Scan for the cell matching the given text and deliver its (X, Y) coordinate at center. 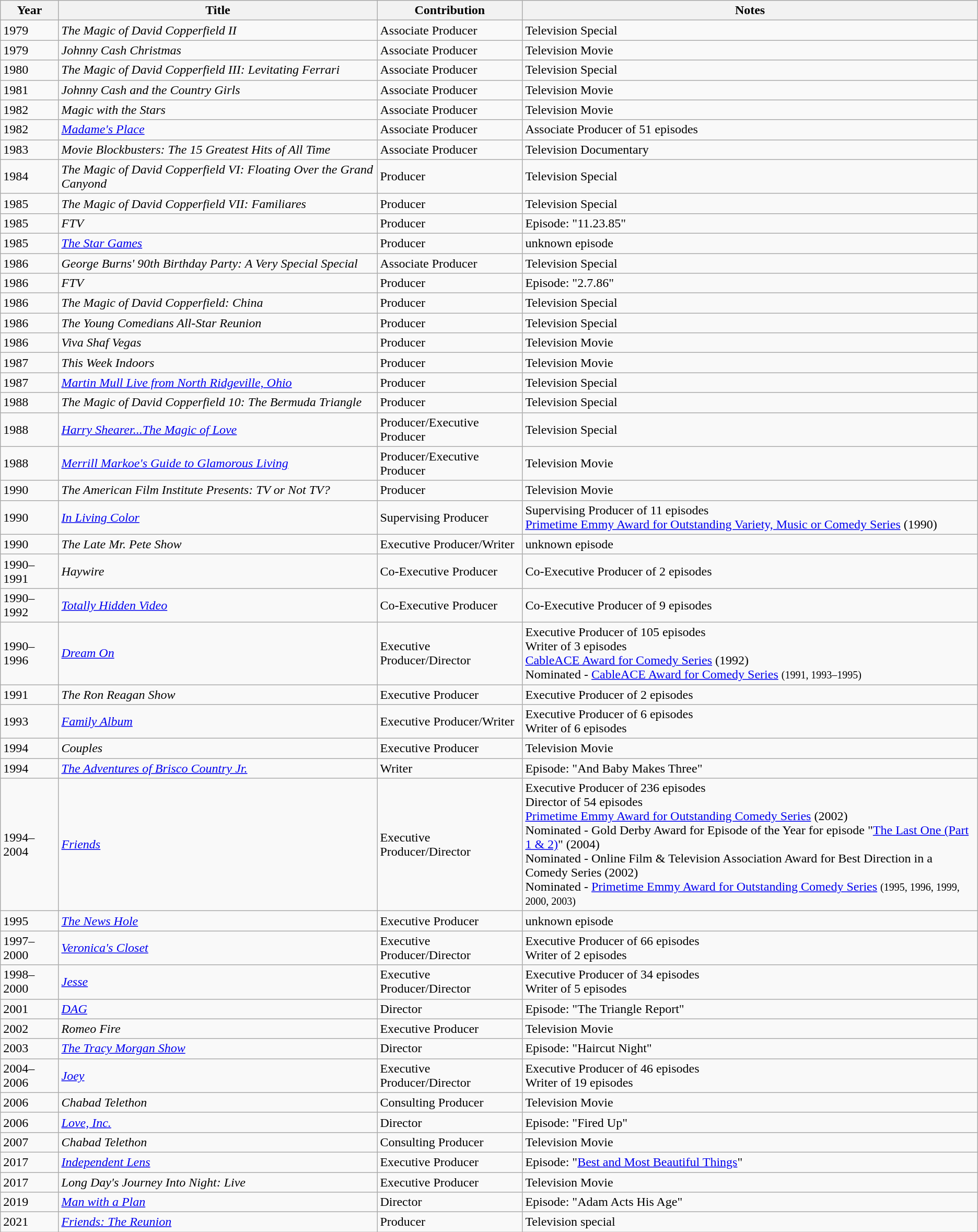
Movie Blockbusters: The 15 Greatest Hits of All Time (218, 149)
Supervising Producer (450, 517)
2002 (29, 1029)
The Magic of David Copperfield VII: Familiares (218, 203)
2019 (29, 1202)
Friends (218, 845)
Family Album (218, 721)
The American Film Institute Presents: TV or Not TV? (218, 490)
Executive Producer of 6 episodesWriter of 6 episodes (750, 721)
Martin Mull Live from North Ridgeville, Ohio (218, 383)
Supervising Producer of 11 episodesPrimetime Emmy Award for Outstanding Variety, Music or Comedy Series (1990) (750, 517)
The Magic of David Copperfield 10: The Bermuda Triangle (218, 402)
Associate Producer of 51 episodes (750, 130)
Johnny Cash and the Country Girls (218, 90)
Episode: "And Baby Makes Three" (750, 768)
Love, Inc. (218, 1122)
The News Hole (218, 921)
1997–2000 (29, 948)
2021 (29, 1222)
Television special (750, 1222)
1990–1991 (29, 571)
Television Documentary (750, 149)
The Late Mr. Pete Show (218, 544)
Johnny Cash Christmas (218, 50)
Man with a Plan (218, 1202)
The Magic of David Copperfield II (218, 30)
The Magic of David Copperfield III: Levitating Ferrari (218, 70)
Episode: "Best and Most Beautiful Things" (750, 1162)
2003 (29, 1049)
Executive Producer of 46 episodesWriter of 19 episodes (750, 1076)
The Adventures of Brisco Country Jr. (218, 768)
The Ron Reagan Show (218, 695)
The Star Games (218, 243)
1998–2000 (29, 982)
Episode: "Adam Acts His Age" (750, 1202)
Friends: The Reunion (218, 1222)
Notes (750, 10)
Merrill Markoe's Guide to Glamorous Living (218, 463)
1984 (29, 177)
Veronica's Closet (218, 948)
The Tracy Morgan Show (218, 1049)
1990–1996 (29, 653)
This Week Indoors (218, 363)
2007 (29, 1142)
The Magic of David Copperfield: China (218, 303)
Executive Producer of 34 episodesWriter of 5 episodes (750, 982)
1991 (29, 695)
Jesse (218, 982)
Madame's Place (218, 130)
Year (29, 10)
2001 (29, 1009)
In Living Color (218, 517)
Haywire (218, 571)
2004–2006 (29, 1076)
Joey (218, 1076)
George Burns' 90th Birthday Party: A Very Special Special (218, 263)
DAG (218, 1009)
Couples (218, 749)
Executive Producer of 2 episodes (750, 695)
1980 (29, 70)
1990–1992 (29, 605)
Totally Hidden Video (218, 605)
The Magic of David Copperfield VI: Floating Over the Grand Canyond (218, 177)
1994–2004 (29, 845)
Viva Shaf Vegas (218, 343)
1995 (29, 921)
Long Day's Journey Into Night: Live (218, 1182)
Episode: "2.7.86" (750, 283)
1981 (29, 90)
Co-Executive Producer of 9 episodes (750, 605)
Dream On (218, 653)
Title (218, 10)
1993 (29, 721)
Episode: "The Triangle Report" (750, 1009)
Contribution (450, 10)
Executive Producer of 66 episodesWriter of 2 episodes (750, 948)
Magic with the Stars (218, 110)
The Young Comedians All-Star Reunion (218, 323)
1983 (29, 149)
Co-Executive Producer of 2 episodes (750, 571)
Harry Shearer...The Magic of Love (218, 430)
Independent Lens (218, 1162)
Episode: "11.23.85" (750, 223)
Writer (450, 768)
Episode: "Haircut Night" (750, 1049)
Romeo Fire (218, 1029)
Episode: "Fired Up" (750, 1122)
